Pinpoint the cell where the given text exists, returning its [x, y] midpoint coordinate. 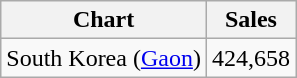
South Korea (Gaon) [104, 58]
Chart [104, 20]
424,658 [250, 58]
Sales [250, 20]
